Determine the [X, Y] coordinate at the center of the cell enclosing the given text.  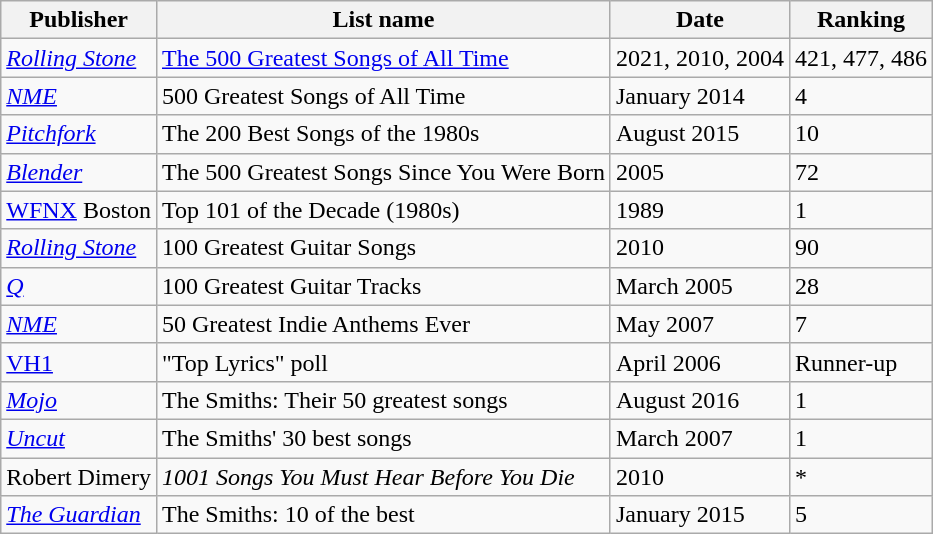
Robert Dimery [79, 477]
10 [862, 134]
"Top Lyrics" poll [383, 362]
Uncut [79, 438]
Mojo [79, 400]
7 [862, 324]
2021, 2010, 2004 [700, 58]
4 [862, 96]
March 2005 [700, 286]
The 500 Greatest Songs Since You Were Born [383, 172]
Ranking [862, 20]
Publisher [79, 20]
Q [79, 286]
Date [700, 20]
January 2015 [700, 515]
5 [862, 515]
August 2016 [700, 400]
90 [862, 248]
421, 477, 486 [862, 58]
The Smiths: Their 50 greatest songs [383, 400]
Blender [79, 172]
72 [862, 172]
Pitchfork [79, 134]
1001 Songs You Must Hear Before You Die [383, 477]
List name [383, 20]
500 Greatest Songs of All Time [383, 96]
28 [862, 286]
May 2007 [700, 324]
100 Greatest Guitar Tracks [383, 286]
The 200 Best Songs of the 1980s [383, 134]
The Guardian [79, 515]
2005 [700, 172]
The Smiths: 10 of the best [383, 515]
April 2006 [700, 362]
WFNX Boston [79, 210]
100 Greatest Guitar Songs [383, 248]
March 2007 [700, 438]
VH1 [79, 362]
* [862, 477]
The 500 Greatest Songs of All Time [383, 58]
Runner-up [862, 362]
The Smiths' 30 best songs [383, 438]
January 2014 [700, 96]
1989 [700, 210]
Top 101 of the Decade (1980s) [383, 210]
50 Greatest Indie Anthems Ever [383, 324]
August 2015 [700, 134]
